Return [X, Y] of the center of cell containing provided text 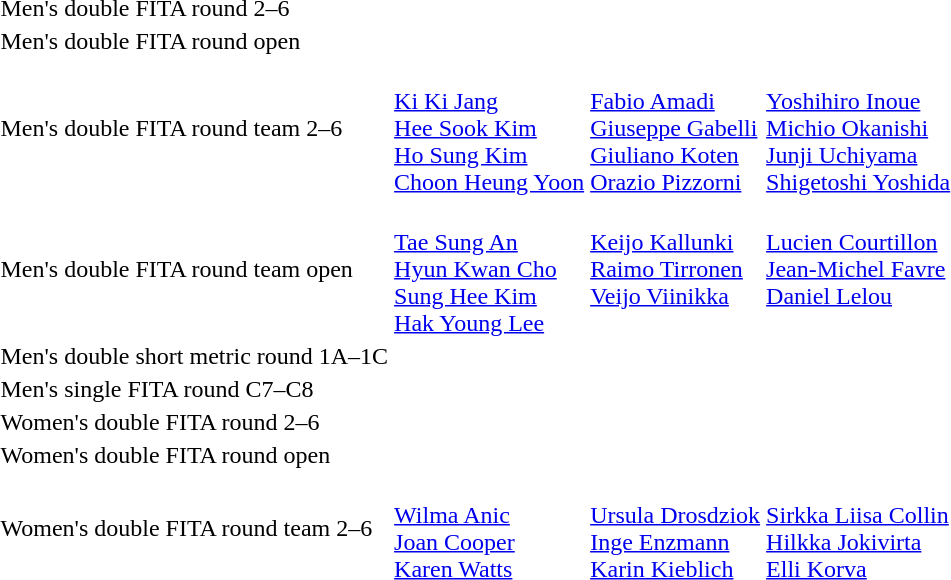
Keijo Kallunki Raimo Tirronen Veijo Viinikka [676, 269]
Ki Ki Jang Hee Sook Kim Ho Sung Kim Choon Heung Yoon [490, 128]
Fabio Amadi Giuseppe Gabelli Giuliano Koten Orazio Pizzorni [676, 128]
Tae Sung An Hyun Kwan Cho Sung Hee Kim Hak Young Lee [490, 269]
